Detect which cell encompasses the target text, then output its (X, Y) center coordinate. 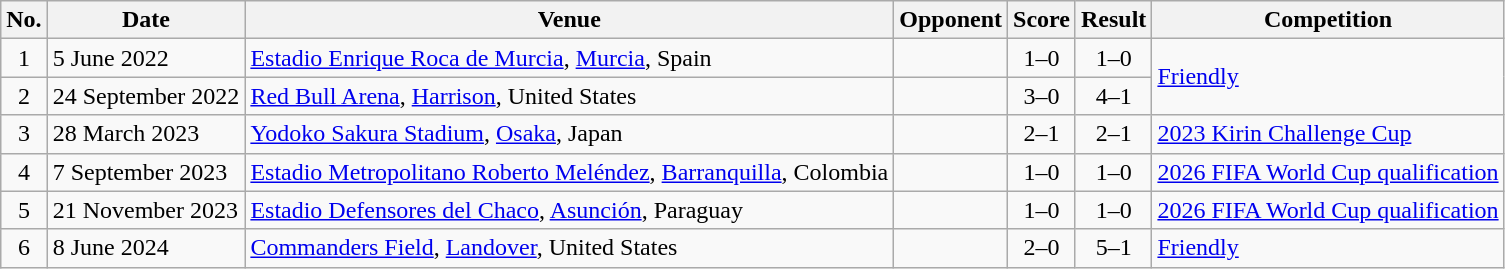
3–0 (1042, 96)
Estadio Metropolitano Roberto Meléndez, Barranquilla, Colombia (570, 172)
7 September 2023 (146, 172)
Red Bull Arena, Harrison, United States (570, 96)
2023 Kirin Challenge Cup (1328, 134)
Yodoko Sakura Stadium, Osaka, Japan (570, 134)
5 June 2022 (146, 58)
2 (24, 96)
5 (24, 210)
28 March 2023 (146, 134)
Commanders Field, Landover, United States (570, 248)
3 (24, 134)
21 November 2023 (146, 210)
Venue (570, 20)
8 June 2024 (146, 248)
Score (1042, 20)
Date (146, 20)
5–1 (1113, 248)
Estadio Defensores del Chaco, Asunción, Paraguay (570, 210)
6 (24, 248)
24 September 2022 (146, 96)
Competition (1328, 20)
No. (24, 20)
Opponent (951, 20)
4–1 (1113, 96)
Estadio Enrique Roca de Murcia, Murcia, Spain (570, 58)
2–0 (1042, 248)
Result (1113, 20)
1 (24, 58)
4 (24, 172)
